Detect which cell encompasses the target text, then output its (X, Y) center coordinate. 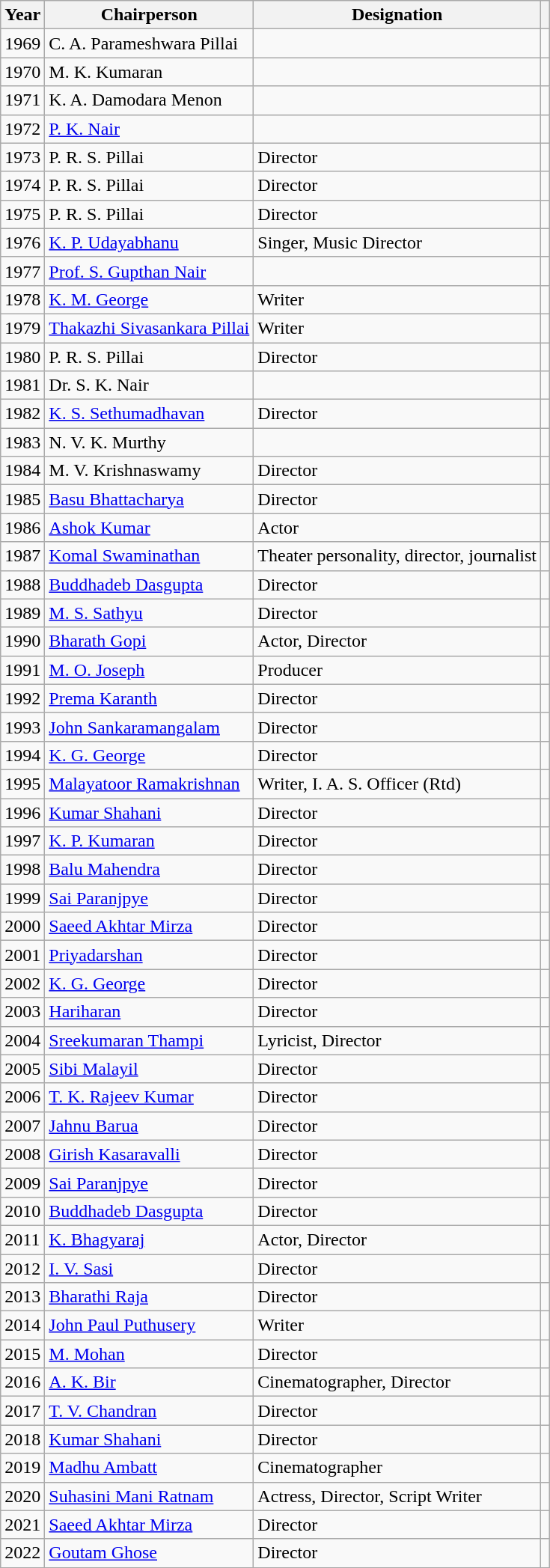
2009 (22, 1183)
M. S. Sathyu (150, 613)
2022 (22, 1553)
2007 (22, 1126)
Theater personality, director, journalist (397, 556)
K. P. Udayabhanu (150, 242)
A. K. Bir (150, 1382)
1984 (22, 471)
1978 (22, 299)
M. Mohan (150, 1354)
N. V. K. Murthy (150, 442)
Goutam Ghose (150, 1553)
1989 (22, 613)
1972 (22, 129)
2019 (22, 1468)
Cinematographer (397, 1468)
T. K. Rajeev Kumar (150, 1097)
Writer, I. A. S. Officer (Rtd) (397, 784)
2013 (22, 1297)
P. K. Nair (150, 129)
K. M. George (150, 299)
1996 (22, 812)
Dr. S. K. Nair (150, 385)
1991 (22, 670)
1979 (22, 328)
T. V. Chandran (150, 1411)
1981 (22, 385)
I. V. Sasi (150, 1269)
2014 (22, 1326)
M. K. Kumaran (150, 72)
1992 (22, 698)
2001 (22, 955)
1977 (22, 271)
Actor (397, 528)
1980 (22, 357)
2003 (22, 1012)
2004 (22, 1040)
Jahnu Barua (150, 1126)
Ashok Kumar (150, 528)
Bharath Gopi (150, 641)
Bharathi Raja (150, 1297)
Girish Kasaravalli (150, 1154)
Producer (397, 670)
1985 (22, 499)
2002 (22, 983)
K. Bhagyaraj (150, 1239)
1982 (22, 414)
Thakazhi Sivasankara Pillai (150, 328)
K. S. Sethumadhavan (150, 414)
2020 (22, 1496)
1971 (22, 100)
1969 (22, 43)
John Paul Puthusery (150, 1326)
M. O. Joseph (150, 670)
Madhu Ambatt (150, 1468)
2006 (22, 1097)
2011 (22, 1239)
Designation (397, 15)
Sibi Malayil (150, 1069)
Balu Mahendra (150, 870)
1974 (22, 186)
Prof. S. Gupthan Nair (150, 271)
Year (22, 15)
1975 (22, 214)
1997 (22, 841)
1998 (22, 870)
Lyricist, Director (397, 1040)
1995 (22, 784)
Sreekumaran Thampi (150, 1040)
2012 (22, 1269)
2010 (22, 1211)
Komal Swaminathan (150, 556)
Suhasini Mani Ratnam (150, 1496)
2005 (22, 1069)
1973 (22, 157)
K. P. Kumaran (150, 841)
2017 (22, 1411)
Prema Karanth (150, 698)
1983 (22, 442)
2008 (22, 1154)
1986 (22, 528)
Chairperson (150, 15)
Hariharan (150, 1012)
2018 (22, 1439)
Actress, Director, Script Writer (397, 1496)
1970 (22, 72)
C. A. Parameshwara Pillai (150, 43)
2021 (22, 1525)
1994 (22, 755)
1993 (22, 727)
1987 (22, 556)
2015 (22, 1354)
M. V. Krishnaswamy (150, 471)
Malayatoor Ramakrishnan (150, 784)
2016 (22, 1382)
1976 (22, 242)
1999 (22, 898)
1990 (22, 641)
1988 (22, 585)
Singer, Music Director (397, 242)
John Sankaramangalam (150, 727)
K. A. Damodara Menon (150, 100)
2000 (22, 927)
Cinematographer, Director (397, 1382)
Priyadarshan (150, 955)
Basu Bhattacharya (150, 499)
